Capture the cell that displays the provided text and extract its (x, y) central coordinate. 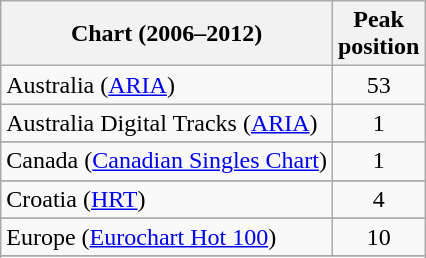
Australia (ARIA) (167, 85)
Chart (2006–2012) (167, 34)
Europe (Eurochart Hot 100) (167, 237)
4 (378, 199)
53 (378, 85)
Canada (Canadian Singles Chart) (167, 161)
Peakposition (378, 34)
Australia Digital Tracks (ARIA) (167, 123)
10 (378, 237)
Croatia (HRT) (167, 199)
